Extract the (X, Y) coordinate from the center of the cell holding the provided text.  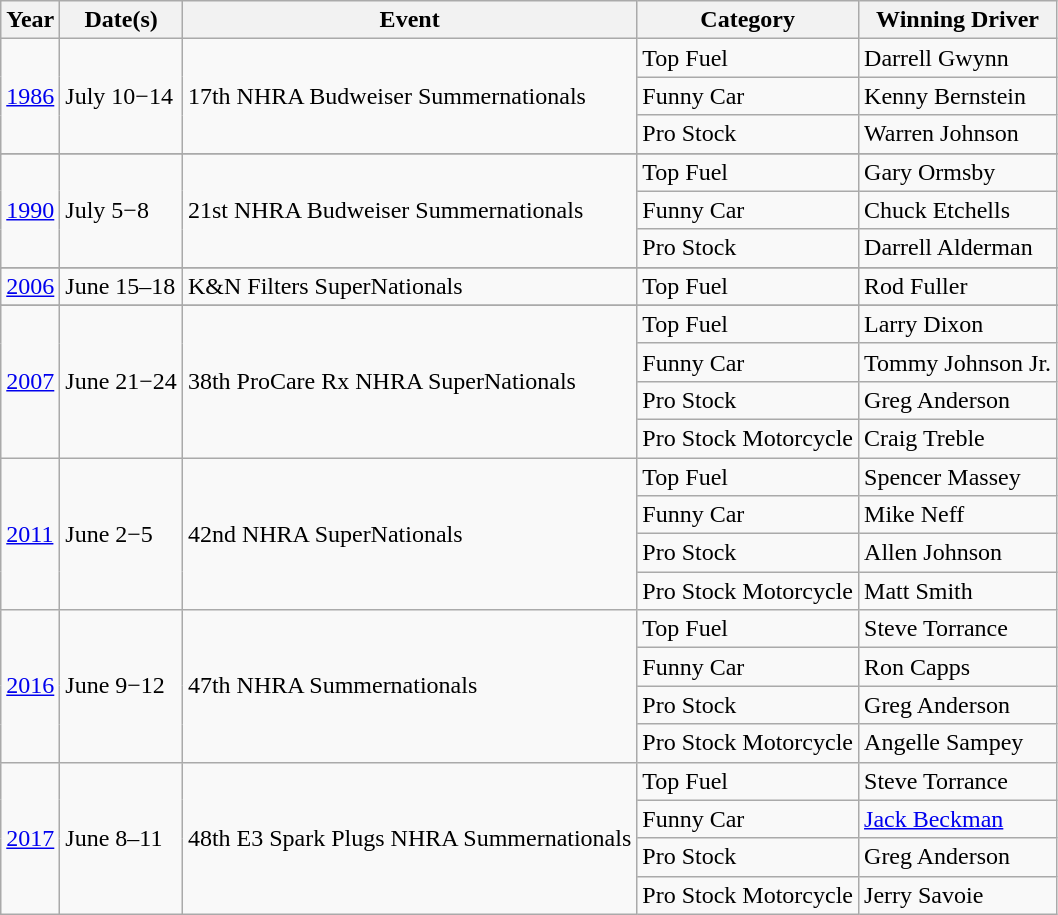
Date(s) (122, 20)
Gary Ormsby (958, 172)
June 15–18 (122, 286)
June 21−24 (122, 381)
Mike Neff (958, 515)
Warren Johnson (958, 134)
2011 (30, 534)
Darrell Alderman (958, 248)
1986 (30, 96)
1990 (30, 210)
K&N Filters SuperNationals (409, 286)
June 2−5 (122, 534)
Kenny Bernstein (958, 96)
42nd NHRA SuperNationals (409, 534)
Darrell Gwynn (958, 58)
Spencer Massey (958, 477)
Jack Beckman (958, 819)
Matt Smith (958, 591)
Jerry Savoie (958, 895)
17th NHRA Budweiser Summernationals (409, 96)
Event (409, 20)
June 8–11 (122, 838)
Angelle Sampey (958, 743)
Rod Fuller (958, 286)
Winning Driver (958, 20)
2006 (30, 286)
Chuck Etchells (958, 210)
Tommy Johnson Jr. (958, 362)
Larry Dixon (958, 324)
2007 (30, 381)
21st NHRA Budweiser Summernationals (409, 210)
July 5−8 (122, 210)
Craig Treble (958, 438)
Year (30, 20)
Ron Capps (958, 667)
48th E3 Spark Plugs NHRA Summernationals (409, 838)
2016 (30, 686)
Category (748, 20)
38th ProCare Rx NHRA SuperNationals (409, 381)
June 9−12 (122, 686)
Allen Johnson (958, 553)
July 10−14 (122, 96)
47th NHRA Summernationals (409, 686)
2017 (30, 838)
